Determine the (x, y) coordinate at the center of the cell enclosing the given text.  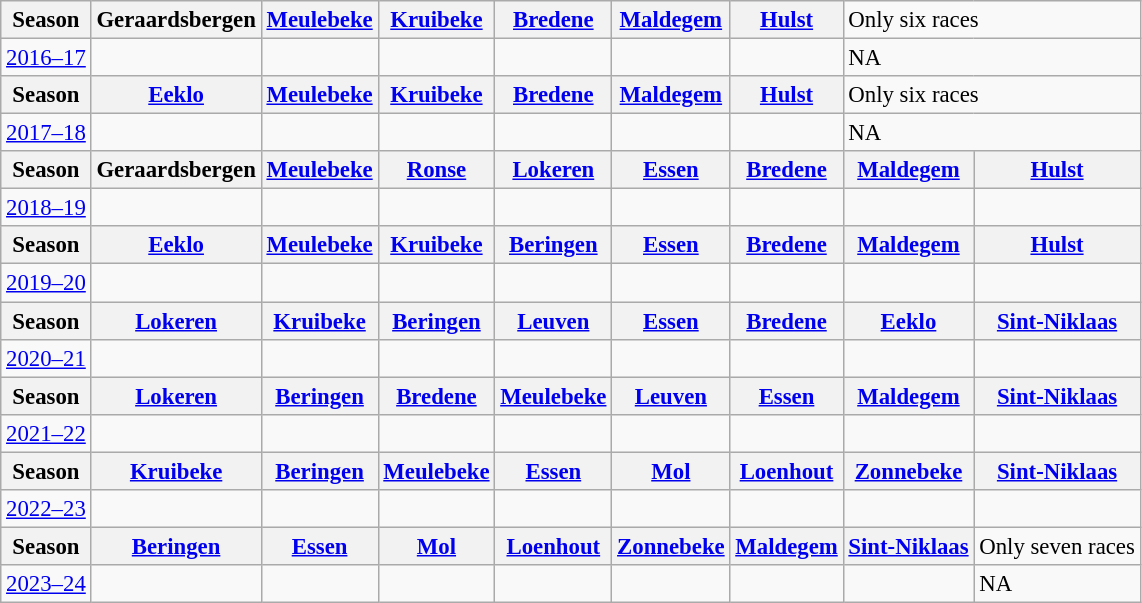
2016–17 (46, 58)
2023–24 (46, 584)
2022–23 (46, 509)
Ronse (436, 170)
2018–19 (46, 208)
2017–18 (46, 133)
2021–22 (46, 433)
2019–20 (46, 283)
Only seven races (1057, 546)
2020–21 (46, 358)
